Scan for the cell matching the given text and deliver its (X, Y) coordinate at center. 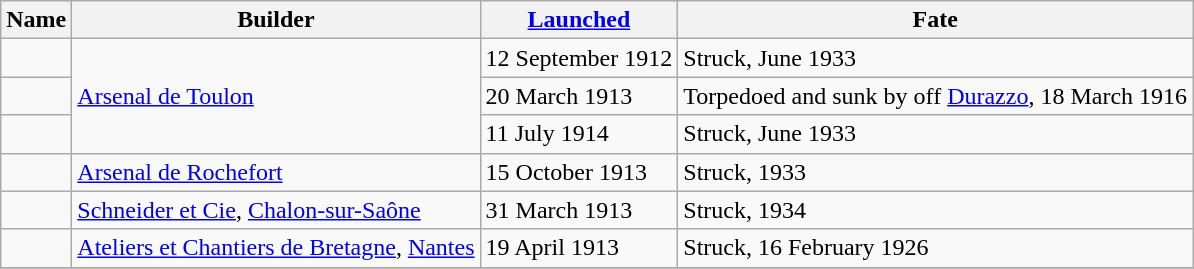
19 April 1913 (579, 248)
Arsenal de Toulon (276, 96)
20 March 1913 (579, 96)
Launched (579, 20)
Struck, 1933 (936, 172)
Struck, 1934 (936, 210)
Fate (936, 20)
Struck, 16 February 1926 (936, 248)
Ateliers et Chantiers de Bretagne, Nantes (276, 248)
11 July 1914 (579, 134)
Name (36, 20)
Schneider et Cie, Chalon-sur-Saône (276, 210)
Torpedoed and sunk by off Durazzo, 18 March 1916 (936, 96)
31 March 1913 (579, 210)
Arsenal de Rochefort (276, 172)
Builder (276, 20)
15 October 1913 (579, 172)
12 September 1912 (579, 58)
